Determine the [X, Y] coordinate at the center of the cell enclosing the given text.  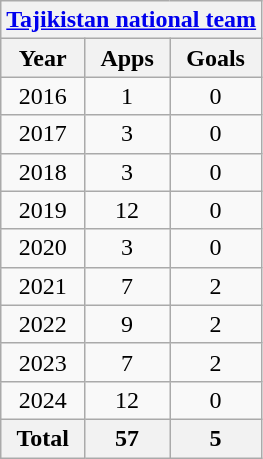
Total [43, 438]
2018 [43, 172]
2021 [43, 286]
1 [128, 96]
Year [43, 58]
Goals [216, 58]
2020 [43, 248]
2022 [43, 324]
Tajikistan national team [132, 20]
57 [128, 438]
2019 [43, 210]
5 [216, 438]
2024 [43, 400]
2016 [43, 96]
2017 [43, 134]
2023 [43, 362]
Apps [128, 58]
9 [128, 324]
